Scan for the cell matching the given text and deliver its (X, Y) coordinate at center. 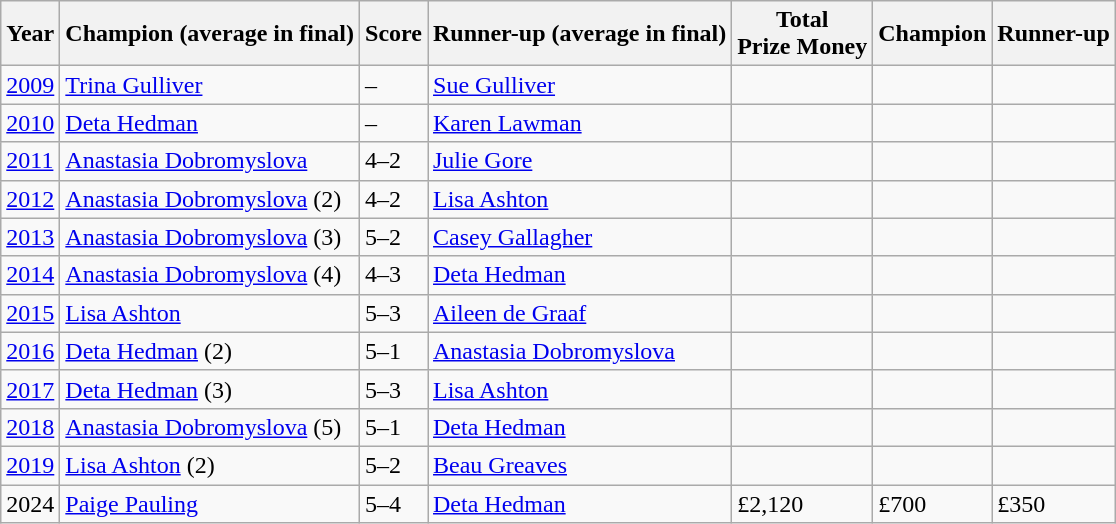
2017 (30, 389)
5–4 (394, 503)
£700 (932, 503)
Anastasia Dobromyslova (5) (210, 427)
£2,120 (802, 503)
2009 (30, 85)
Deta Hedman (3) (210, 389)
Beau Greaves (580, 465)
Lisa Ashton (2) (210, 465)
2012 (30, 199)
2024 (30, 503)
Casey Gallagher (580, 237)
TotalPrize Money (802, 34)
Karen Lawman (580, 123)
Champion (932, 34)
2013 (30, 237)
2016 (30, 351)
Sue Gulliver (580, 85)
Score (394, 34)
4–3 (394, 275)
2018 (30, 427)
2014 (30, 275)
Paige Pauling (210, 503)
Runner-up (average in final) (580, 34)
Runner-up (1054, 34)
2010 (30, 123)
2015 (30, 313)
Champion (average in final) (210, 34)
Anastasia Dobromyslova (4) (210, 275)
Deta Hedman (2) (210, 351)
Anastasia Dobromyslova (3) (210, 237)
£350 (1054, 503)
Aileen de Graaf (580, 313)
Julie Gore (580, 161)
Trina Gulliver (210, 85)
2011 (30, 161)
Year (30, 34)
2019 (30, 465)
Anastasia Dobromyslova (2) (210, 199)
